Search for the cell housing the specified text and yield its [X, Y] center coordinate. 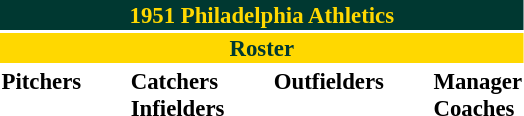
Roster [262, 48]
1951 Philadelphia Athletics [262, 15]
